For the text-containing cell, return its midpoint in (x, y) coordinate format. 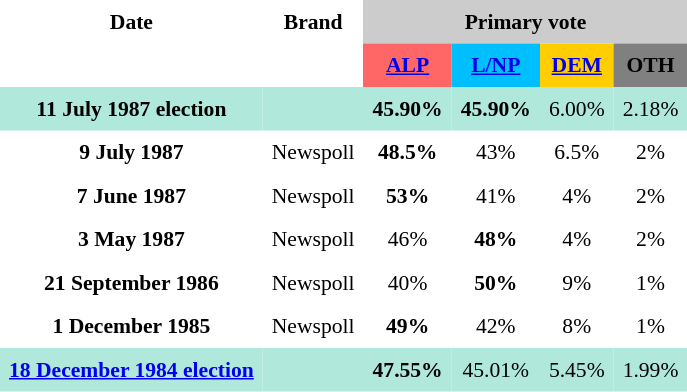
18 December 1984 election (132, 370)
L/NP (496, 66)
47.55% (408, 370)
42% (496, 326)
9 July 1987 (132, 152)
ALP (408, 66)
1 December 1985 (132, 326)
8% (577, 326)
6.00% (577, 109)
46% (408, 240)
6.5% (577, 152)
40% (408, 283)
11 July 1987 election (132, 109)
DEM (577, 66)
21 September 1986 (132, 283)
5.45% (577, 370)
48% (496, 240)
Date (132, 22)
Brand (314, 22)
48.5% (408, 152)
9% (577, 283)
45.01% (496, 370)
49% (408, 326)
53% (408, 196)
7 June 1987 (132, 196)
50% (496, 283)
3 May 1987 (132, 240)
43% (496, 152)
41% (496, 196)
